Pinpoint the cell where the given text exists, returning its [x, y] midpoint coordinate. 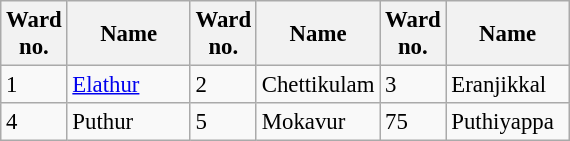
Puthiyappa [508, 122]
Puthur [128, 122]
75 [413, 122]
4 [34, 122]
Chettikulam [318, 85]
5 [223, 122]
Eranjikkal [508, 85]
2 [223, 85]
3 [413, 85]
Elathur [128, 85]
Mokavur [318, 122]
1 [34, 85]
